Find where the given text appears and provide that cell's center as [x, y] coordinate. 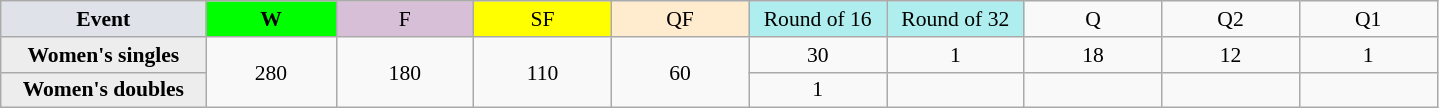
110 [543, 72]
SF [543, 19]
Women's doubles [104, 90]
W [271, 19]
Women's singles [104, 55]
280 [271, 72]
60 [680, 72]
Round of 32 [955, 19]
F [405, 19]
30 [818, 55]
Round of 16 [818, 19]
Q1 [1368, 19]
Q [1093, 19]
Event [104, 19]
12 [1231, 55]
180 [405, 72]
18 [1093, 55]
QF [680, 19]
Q2 [1231, 19]
